From the cell containing the given text, extract its center point as (X, Y) coordinate. 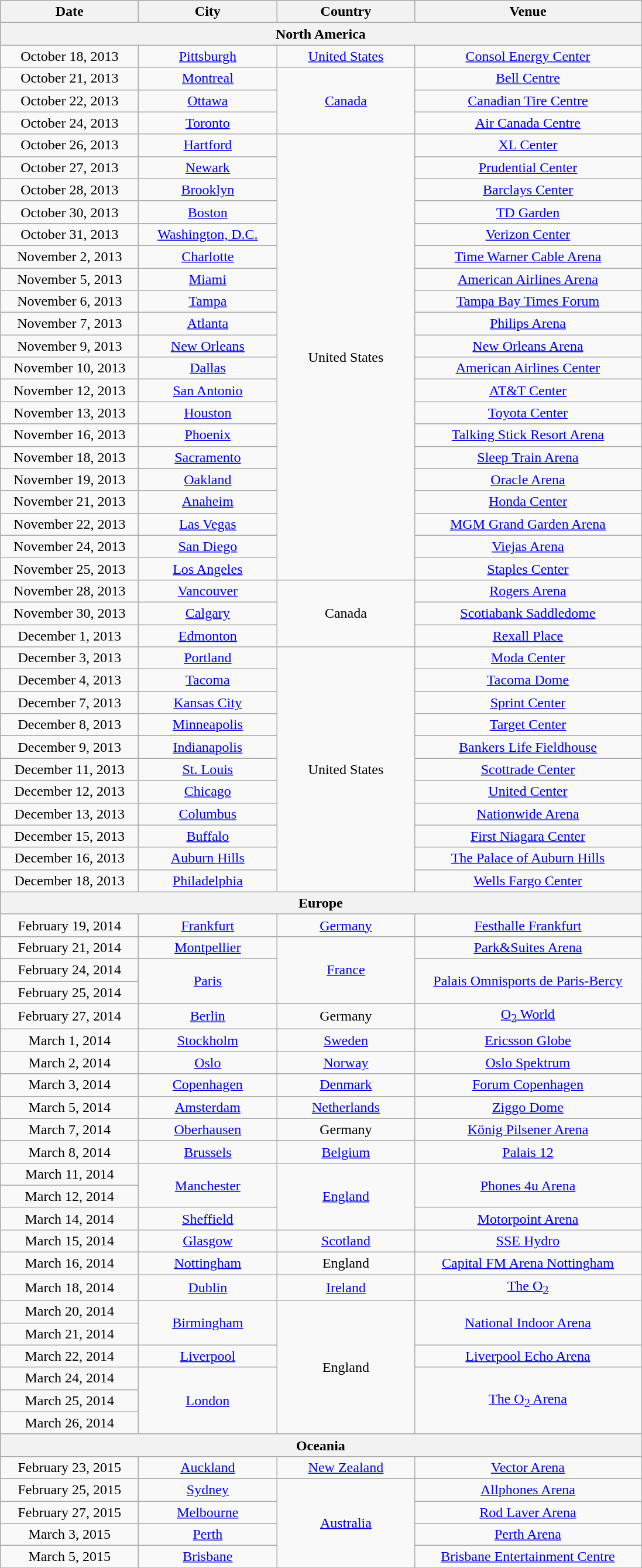
City (208, 12)
Tacoma (208, 680)
Oceania (321, 1445)
Brooklyn (208, 190)
New Orleans (208, 346)
November 13, 2013 (70, 413)
Tampa (208, 302)
Tacoma Dome (528, 680)
November 10, 2013 (70, 368)
December 4, 2013 (70, 680)
March 11, 2014 (70, 1174)
SSE Hydro (528, 1241)
February 21, 2014 (70, 947)
Rogers Arena (528, 591)
Brussels (208, 1152)
Sprint Center (528, 703)
New Orleans Arena (528, 346)
December 1, 2013 (70, 635)
Chicago (208, 792)
Country (346, 12)
Nationwide Arena (528, 814)
October 18, 2013 (70, 56)
Manchester (208, 1185)
XL Center (528, 145)
Minneapolis (208, 725)
December 15, 2013 (70, 836)
Viejas Arena (528, 546)
Stockholm (208, 1040)
Motorpoint Arena (528, 1218)
Phones 4u Arena (528, 1185)
March 15, 2014 (70, 1241)
Palais 12 (528, 1152)
Kansas City (208, 703)
O2 World (528, 1016)
Sheffield (208, 1218)
Los Angeles (208, 569)
Edmonton (208, 635)
König Pilsener Arena (528, 1129)
November 24, 2013 (70, 546)
The Palace of Auburn Hills (528, 858)
March 2, 2014 (70, 1063)
Scottrade Center (528, 769)
October 21, 2013 (70, 78)
Houston (208, 413)
Staples Center (528, 569)
Oberhausen (208, 1129)
December 3, 2013 (70, 658)
San Diego (208, 546)
Norway (346, 1063)
March 24, 2014 (70, 1378)
Ireland (346, 1288)
February 19, 2014 (70, 925)
Denmark (346, 1085)
Nottingham (208, 1264)
Sweden (346, 1040)
Las Vegas (208, 524)
Oslo Spektrum (528, 1063)
Charlotte (208, 256)
November 2, 2013 (70, 256)
Phoenix (208, 435)
Berlin (208, 1016)
March 20, 2014 (70, 1312)
Liverpool Echo Arena (528, 1356)
November 22, 2013 (70, 524)
Honda Center (528, 502)
United Center (528, 792)
Calgary (208, 613)
November 18, 2013 (70, 457)
Palais Omnisports de Paris-Bercy (528, 981)
Belgium (346, 1152)
Hartford (208, 145)
Park&Suites Arena (528, 947)
Auburn Hills (208, 858)
Frankfurt (208, 925)
Forum Copenhagen (528, 1085)
March 3, 2015 (70, 1535)
October 24, 2013 (70, 123)
Allphones Arena (528, 1490)
Anaheim (208, 502)
Scotiabank Saddledome (528, 613)
Bell Centre (528, 78)
New Zealand (346, 1467)
December 13, 2013 (70, 814)
November 5, 2013 (70, 279)
Festhalle Frankfurt (528, 925)
November 21, 2013 (70, 502)
MGM Grand Garden Arena (528, 524)
Air Canada Centre (528, 123)
February 27, 2014 (70, 1016)
March 14, 2014 (70, 1218)
Auckland (208, 1467)
November 16, 2013 (70, 435)
Montreal (208, 78)
Birmingham (208, 1323)
Buffalo (208, 836)
Europe (321, 903)
Vector Arena (528, 1467)
American Airlines Arena (528, 279)
TD Garden (528, 212)
Tampa Bay Times Forum (528, 302)
Ericsson Globe (528, 1040)
March 1, 2014 (70, 1040)
Newark (208, 167)
December 11, 2013 (70, 769)
March 12, 2014 (70, 1196)
Boston (208, 212)
Copenhagen (208, 1085)
Brisbane (208, 1557)
March 7, 2014 (70, 1129)
Oakland (208, 480)
Date (70, 12)
Australia (346, 1523)
October 27, 2013 (70, 167)
Time Warner Cable Arena (528, 256)
Oracle Arena (528, 480)
Perth (208, 1535)
December 16, 2013 (70, 858)
Amsterdam (208, 1107)
March 8, 2014 (70, 1152)
March 16, 2014 (70, 1264)
Glasgow (208, 1241)
Sleep Train Arena (528, 457)
Paris (208, 981)
Sacramento (208, 457)
Atlanta (208, 324)
Perth Arena (528, 1535)
November 7, 2013 (70, 324)
Rexall Place (528, 635)
March 3, 2014 (70, 1085)
November 28, 2013 (70, 591)
Sydney (208, 1490)
October 22, 2013 (70, 101)
First Niagara Center (528, 836)
Ottawa (208, 101)
October 30, 2013 (70, 212)
March 25, 2014 (70, 1401)
Melbourne (208, 1512)
Miami (208, 279)
December 9, 2013 (70, 747)
Rod Laver Arena (528, 1512)
November 19, 2013 (70, 480)
October 26, 2013 (70, 145)
Dallas (208, 368)
San Antonio (208, 391)
Columbus (208, 814)
Pittsburgh (208, 56)
Capital FM Arena Nottingham (528, 1264)
American Airlines Center (528, 368)
Verizon Center (528, 234)
Washington, D.C. (208, 234)
March 5, 2014 (70, 1107)
Toyota Center (528, 413)
London (208, 1401)
The O2 Arena (528, 1401)
Wells Fargo Center (528, 881)
December 12, 2013 (70, 792)
Target Center (528, 725)
February 23, 2015 (70, 1467)
Netherlands (346, 1107)
March 26, 2014 (70, 1423)
The O2 (528, 1288)
March 21, 2014 (70, 1334)
Talking Stick Resort Arena (528, 435)
Brisbane Entertainment Centre (528, 1557)
Barclays Center (528, 190)
National Indoor Arena (528, 1323)
March 5, 2015 (70, 1557)
March 22, 2014 (70, 1356)
Bankers Life Fieldhouse (528, 747)
Liverpool (208, 1356)
Indianapolis (208, 747)
St. Louis (208, 769)
Ziggo Dome (528, 1107)
November 30, 2013 (70, 613)
Philips Arena (528, 324)
Vancouver (208, 591)
December 7, 2013 (70, 703)
December 8, 2013 (70, 725)
Venue (528, 12)
Oslo (208, 1063)
France (346, 970)
November 6, 2013 (70, 302)
February 24, 2014 (70, 970)
February 25, 2014 (70, 992)
Canadian Tire Centre (528, 101)
October 31, 2013 (70, 234)
December 18, 2013 (70, 881)
North America (321, 34)
Philadelphia (208, 881)
Moda Center (528, 658)
November 9, 2013 (70, 346)
Consol Energy Center (528, 56)
AT&T Center (528, 391)
March 18, 2014 (70, 1288)
Toronto (208, 123)
Dublin (208, 1288)
November 25, 2013 (70, 569)
Prudential Center (528, 167)
February 27, 2015 (70, 1512)
November 12, 2013 (70, 391)
Scotland (346, 1241)
Montpellier (208, 947)
Portland (208, 658)
October 28, 2013 (70, 190)
February 25, 2015 (70, 1490)
